Pinpoint the cell where the given text exists, returning its (X, Y) midpoint coordinate. 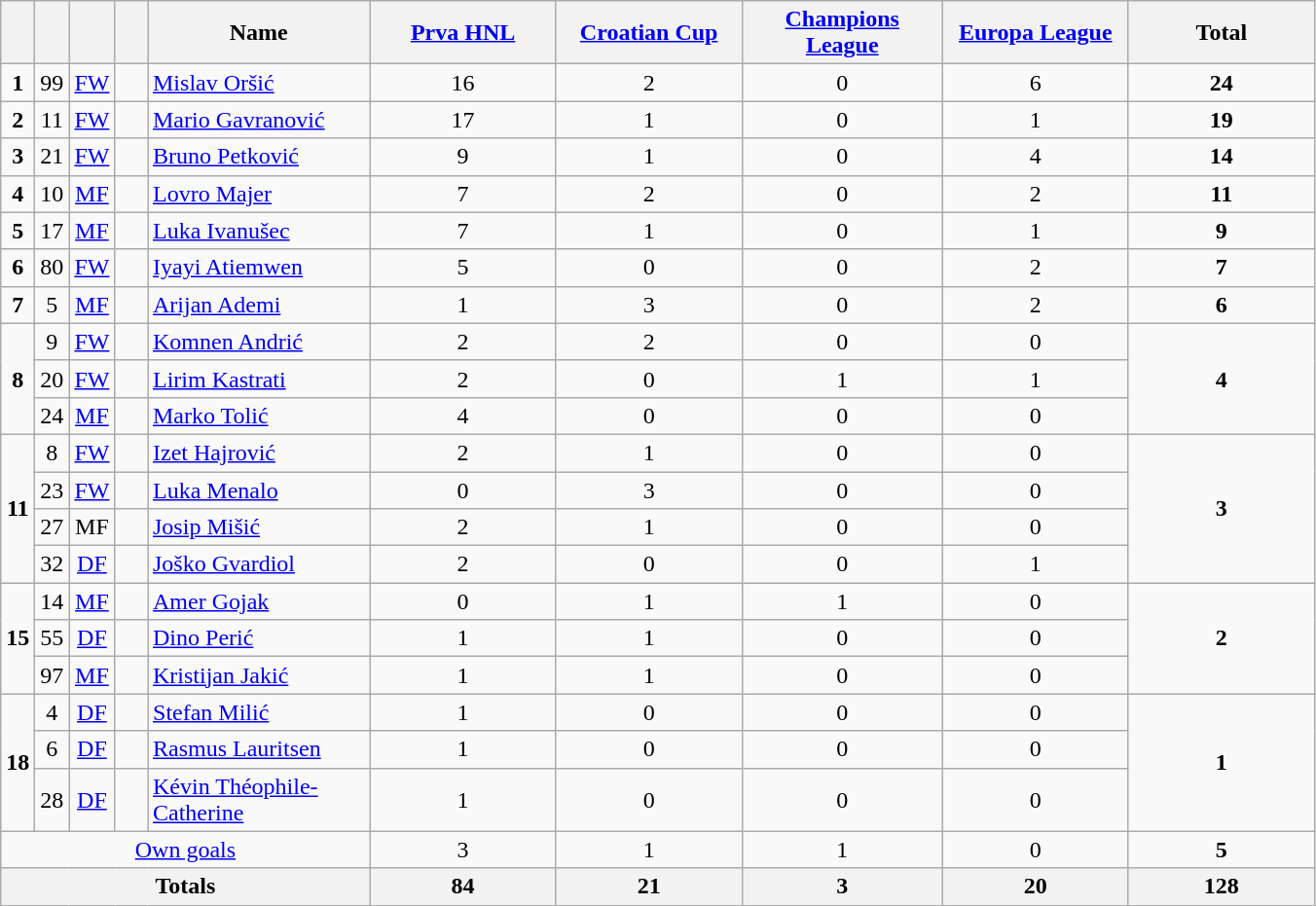
Komnen Andrić (259, 342)
Own goals (185, 850)
Lirim Kastrati (259, 379)
Josip Mišić (259, 527)
23 (53, 489)
Lovro Majer (259, 194)
Iyayi Atiemwen (259, 268)
Joško Gvardiol (259, 564)
55 (53, 638)
Rasmus Lauritsen (259, 749)
Mislav Oršić (259, 83)
80 (53, 268)
Croatian Cup (648, 33)
15 (18, 638)
99 (53, 83)
Dino Perić (259, 638)
Totals (185, 887)
Bruno Petković (259, 157)
84 (463, 887)
10 (53, 194)
32 (53, 564)
Stefan Milić (259, 712)
Luka Ivanušec (259, 231)
128 (1221, 887)
27 (53, 527)
16 (463, 83)
Prva HNL (463, 33)
Kévin Théophile-Catherine (259, 800)
97 (53, 675)
Europa League (1036, 33)
Mario Gavranović (259, 120)
18 (18, 763)
Arijan Ademi (259, 305)
28 (53, 800)
Name (259, 33)
Marko Tolić (259, 416)
19 (1221, 120)
Total (1221, 33)
Kristijan Jakić (259, 675)
Champions League (842, 33)
Izet Hajrović (259, 453)
Amer Gojak (259, 601)
Luka Menalo (259, 489)
